Search for the cell housing the specified text and yield its [x, y] center coordinate. 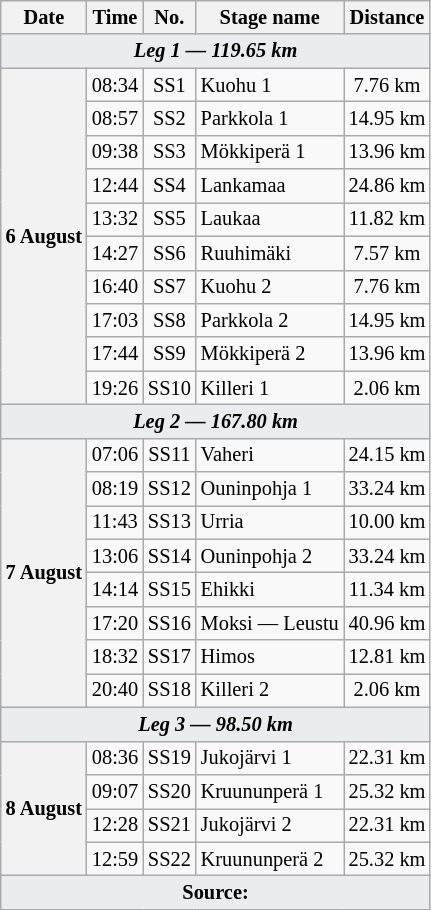
07:06 [115, 455]
Kruununperä 1 [270, 791]
Leg 2 — 167.80 km [216, 421]
SS6 [170, 253]
Time [115, 17]
24.86 km [388, 186]
8 August [44, 808]
Mökkiperä 1 [270, 152]
Moksi — Leustu [270, 623]
SS16 [170, 623]
7.57 km [388, 253]
SS2 [170, 118]
09:07 [115, 791]
SS21 [170, 825]
SS15 [170, 589]
SS19 [170, 758]
SS18 [170, 690]
08:36 [115, 758]
13:32 [115, 219]
Killeri 2 [270, 690]
SS8 [170, 320]
Laukaa [270, 219]
19:26 [115, 388]
No. [170, 17]
Ouninpohja 1 [270, 489]
24.15 km [388, 455]
09:38 [115, 152]
11.34 km [388, 589]
SS20 [170, 791]
40.96 km [388, 623]
17:20 [115, 623]
SS10 [170, 388]
Source: [216, 892]
SS1 [170, 85]
20:40 [115, 690]
6 August [44, 236]
08:34 [115, 85]
16:40 [115, 287]
Leg 1 — 119.65 km [216, 51]
Ruuhimäki [270, 253]
Kuohu 2 [270, 287]
14:14 [115, 589]
Mökkiperä 2 [270, 354]
Jukojärvi 2 [270, 825]
SS11 [170, 455]
12.81 km [388, 657]
SS12 [170, 489]
7 August [44, 572]
SS14 [170, 556]
08:57 [115, 118]
SS13 [170, 522]
17:03 [115, 320]
12:44 [115, 186]
SS17 [170, 657]
Parkkola 1 [270, 118]
18:32 [115, 657]
Leg 3 — 98.50 km [216, 724]
12:28 [115, 825]
Urria [270, 522]
SS7 [170, 287]
Himos [270, 657]
Kruununperä 2 [270, 859]
17:44 [115, 354]
Lankamaa [270, 186]
Stage name [270, 17]
Parkkola 2 [270, 320]
Jukojärvi 1 [270, 758]
Ehikki [270, 589]
11:43 [115, 522]
Ouninpohja 2 [270, 556]
08:19 [115, 489]
SS3 [170, 152]
10.00 km [388, 522]
SS9 [170, 354]
Distance [388, 17]
14:27 [115, 253]
Vaheri [270, 455]
Kuohu 1 [270, 85]
11.82 km [388, 219]
Killeri 1 [270, 388]
SS4 [170, 186]
SS5 [170, 219]
13:06 [115, 556]
12:59 [115, 859]
SS22 [170, 859]
Date [44, 17]
